For the text-containing cell, return its midpoint in (x, y) coordinate format. 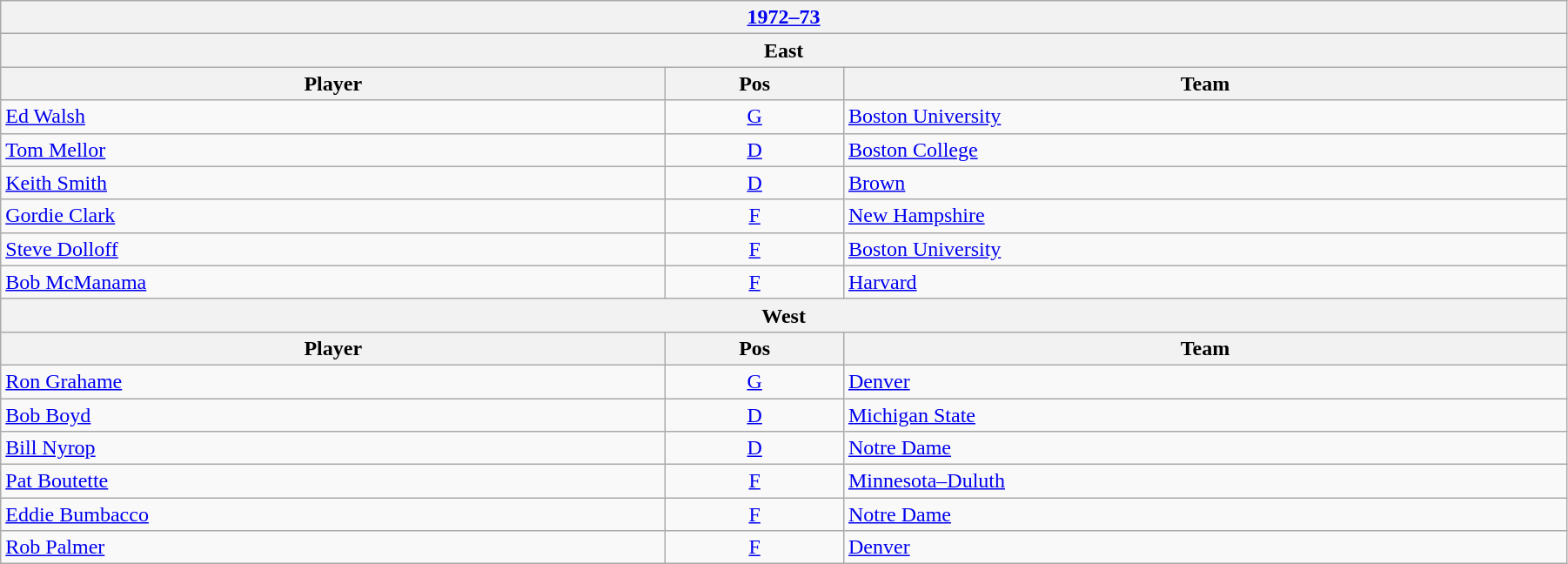
Rob Palmer (333, 547)
West (784, 315)
Bill Nyrop (333, 448)
Harvard (1204, 282)
Ron Grahame (333, 381)
Pat Boutette (333, 481)
Keith Smith (333, 183)
Bob McManama (333, 282)
New Hampshire (1204, 216)
Ed Walsh (333, 117)
East (784, 50)
Minnesota–Duluth (1204, 481)
1972–73 (784, 17)
Steve Dolloff (333, 249)
Boston College (1204, 150)
Tom Mellor (333, 150)
Michigan State (1204, 415)
Gordie Clark (333, 216)
Brown (1204, 183)
Bob Boyd (333, 415)
Eddie Bumbacco (333, 514)
